Find where the given text appears and provide that cell's center as (X, Y) coordinate. 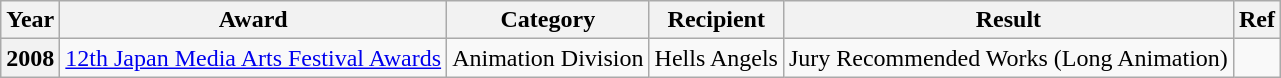
Result (1008, 20)
Ref (1256, 20)
Year (30, 20)
Award (254, 20)
Recipient (716, 20)
12th Japan Media Arts Festival Awards (254, 58)
2008 (30, 58)
Category (548, 20)
Jury Recommended Works (Long Animation) (1008, 58)
Hells Angels (716, 58)
Animation Division (548, 58)
